Extract the [x, y] coordinate from the center of the cell holding the provided text.  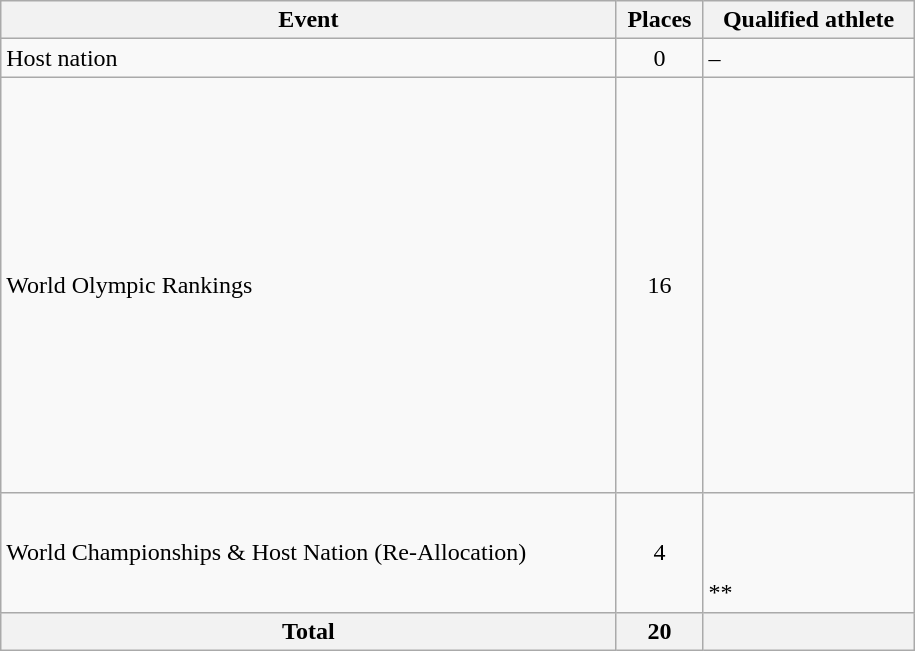
Event [308, 20]
– [808, 58]
Qualified athlete [808, 20]
Places [660, 20]
0 [660, 58]
16 [660, 285]
Host nation [308, 58]
World Championships & Host Nation (Re-Allocation) [308, 552]
4 [660, 552]
Total [308, 631]
** [808, 552]
20 [660, 631]
World Olympic Rankings [308, 285]
